Extract the (X, Y) coordinate from the center of the cell holding the provided text.  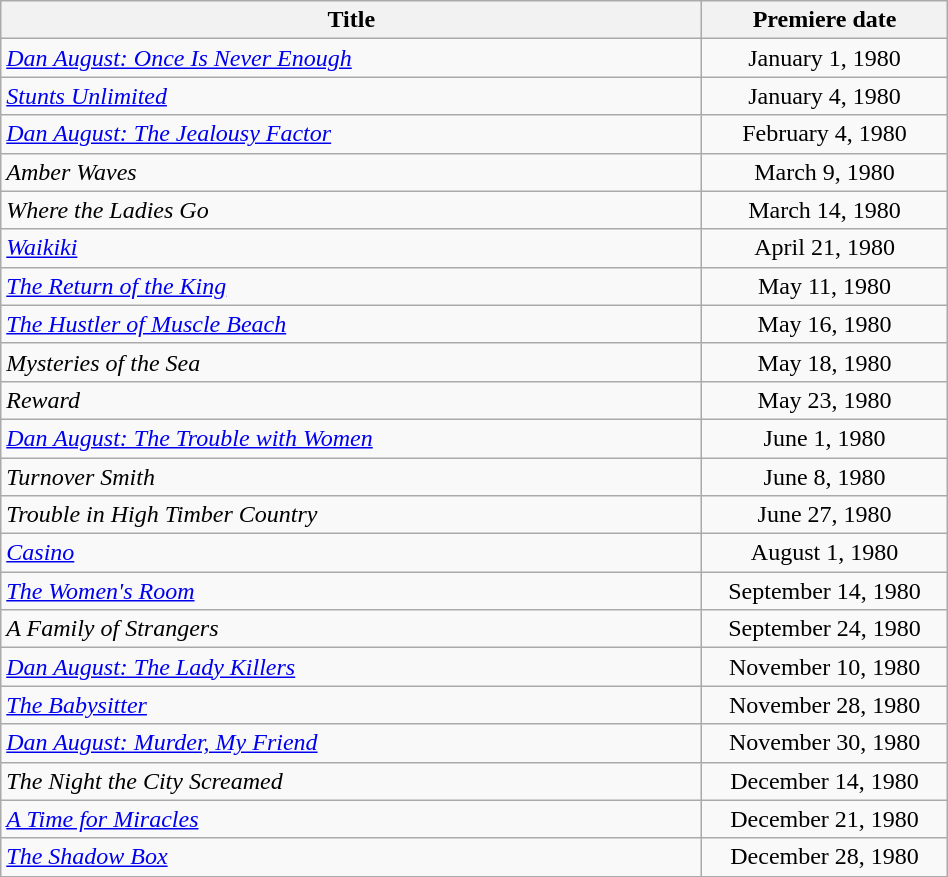
December 28, 1980 (824, 857)
November 28, 1980 (824, 705)
Dan August: Murder, My Friend (352, 743)
September 24, 1980 (824, 629)
Title (352, 20)
A Time for Miracles (352, 819)
Where the Ladies Go (352, 210)
Dan August: The Trouble with Women (352, 438)
Dan August: The Lady Killers (352, 667)
May 23, 1980 (824, 400)
Dan August: The Jealousy Factor (352, 134)
Turnover Smith (352, 477)
The Night the City Screamed (352, 781)
May 18, 1980 (824, 362)
Premiere date (824, 20)
March 14, 1980 (824, 210)
November 30, 1980 (824, 743)
May 16, 1980 (824, 324)
April 21, 1980 (824, 248)
March 9, 1980 (824, 172)
January 4, 1980 (824, 96)
The Return of the King (352, 286)
June 8, 1980 (824, 477)
A Family of Strangers (352, 629)
June 27, 1980 (824, 515)
The Shadow Box (352, 857)
Amber Waves (352, 172)
Trouble in High Timber Country (352, 515)
February 4, 1980 (824, 134)
November 10, 1980 (824, 667)
May 11, 1980 (824, 286)
Reward (352, 400)
The Women's Room (352, 591)
June 1, 1980 (824, 438)
December 14, 1980 (824, 781)
Stunts Unlimited (352, 96)
Mysteries of the Sea (352, 362)
Waikiki (352, 248)
The Babysitter (352, 705)
Casino (352, 553)
December 21, 1980 (824, 819)
Dan August: Once Is Never Enough (352, 58)
January 1, 1980 (824, 58)
The Hustler of Muscle Beach (352, 324)
August 1, 1980 (824, 553)
September 14, 1980 (824, 591)
